For the text-containing cell, return its midpoint in (X, Y) coordinate format. 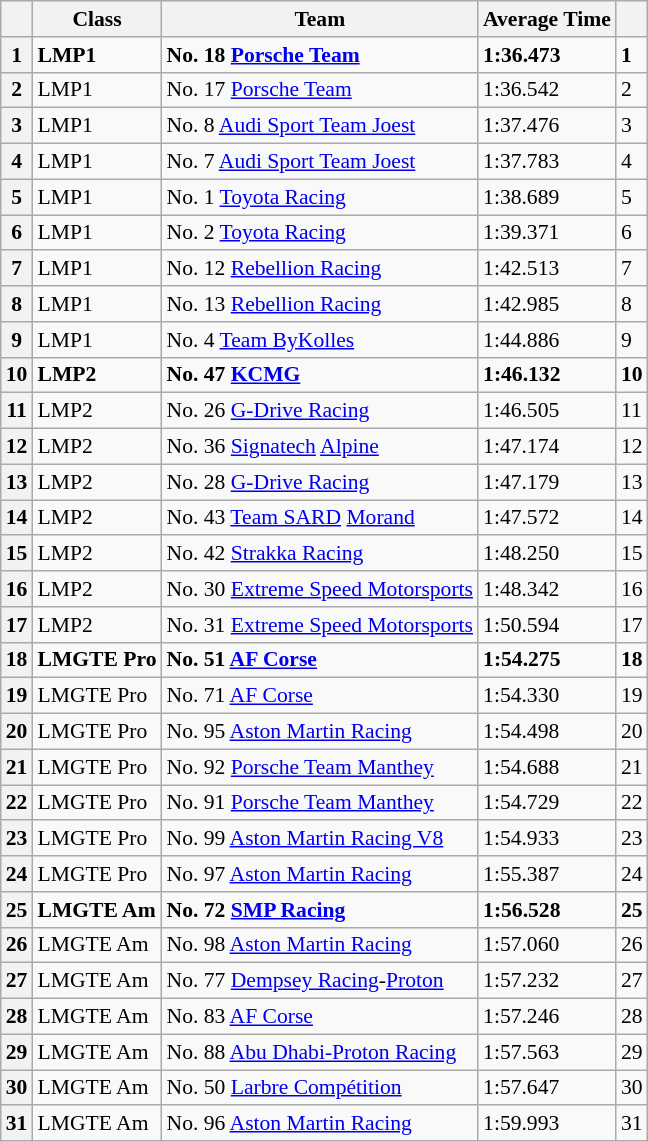
No. 8 Audi Sport Team Joest (320, 126)
1:54.729 (547, 803)
No. 99 Aston Martin Racing V8 (320, 839)
1:57.647 (547, 1088)
No. 88 Abu Dhabi-Proton Racing (320, 1052)
No. 50 Larbre Compétition (320, 1088)
No. 12 Rebellion Racing (320, 269)
No. 31 Extreme Speed Motorsports (320, 625)
No. 71 AF Corse (320, 696)
No. 26 G-Drive Racing (320, 411)
1:56.528 (547, 910)
1:46.505 (547, 411)
1:38.689 (547, 197)
No. 13 Rebellion Racing (320, 304)
1:55.387 (547, 874)
1:57.060 (547, 945)
1:48.342 (547, 589)
No. 92 Porsche Team Manthey (320, 767)
1:54.330 (547, 696)
1:36.473 (547, 55)
No. 36 Signatech Alpine (320, 447)
1:57.563 (547, 1052)
1:57.246 (547, 1017)
1:39.371 (547, 233)
No. 47 KCMG (320, 375)
1:57.232 (547, 981)
Average Time (547, 19)
No. 17 Porsche Team (320, 90)
No. 1 Toyota Racing (320, 197)
1:47.179 (547, 482)
No. 2 Toyota Racing (320, 233)
1:47.572 (547, 518)
1:37.476 (547, 126)
1:54.933 (547, 839)
No. 51 AF Corse (320, 660)
1:48.250 (547, 554)
1:42.985 (547, 304)
No. 72 SMP Racing (320, 910)
1:37.783 (547, 162)
1:54.275 (547, 660)
No. 77 Dempsey Racing-Proton (320, 981)
No. 4 Team ByKolles (320, 340)
1:36.542 (547, 90)
1:59.993 (547, 1124)
Team (320, 19)
No. 97 Aston Martin Racing (320, 874)
No. 95 Aston Martin Racing (320, 732)
1:44.886 (547, 340)
No. 91 Porsche Team Manthey (320, 803)
No. 43 Team SARD Morand (320, 518)
No. 7 Audi Sport Team Joest (320, 162)
1:54.498 (547, 732)
1:42.513 (547, 269)
No. 83 AF Corse (320, 1017)
No. 28 G-Drive Racing (320, 482)
No. 96 Aston Martin Racing (320, 1124)
1:54.688 (547, 767)
No. 18 Porsche Team (320, 55)
1:47.174 (547, 447)
No. 42 Strakka Racing (320, 554)
1:46.132 (547, 375)
No. 30 Extreme Speed Motorsports (320, 589)
No. 98 Aston Martin Racing (320, 945)
Class (96, 19)
1:50.594 (547, 625)
